Output the (X, Y) coordinate of the center of the cell containing the given text.  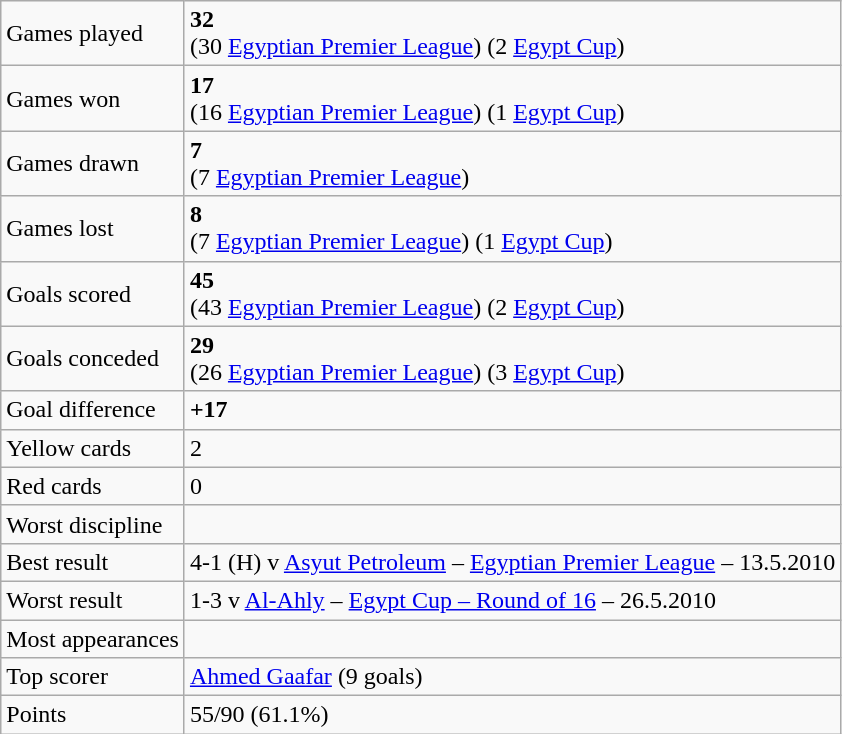
Goals scored (93, 294)
Yellow cards (93, 448)
8(7 Egyptian Premier League) (1 Egypt Cup) (512, 228)
Points (93, 715)
Red cards (93, 486)
4-1 (H) v Asyut Petroleum – Egyptian Premier League – 13.5.2010 (512, 562)
Worst discipline (93, 524)
Games drawn (93, 164)
7(7 Egyptian Premier League) (512, 164)
1-3 v Al-Ahly – Egypt Cup – Round of 16 – 26.5.2010 (512, 600)
Goals conceded (93, 358)
Ahmed Gaafar (9 goals) (512, 677)
Most appearances (93, 639)
Best result (93, 562)
17(16 Egyptian Premier League) (1 Egypt Cup) (512, 98)
29(26 Egyptian Premier League) (3 Egypt Cup) (512, 358)
0 (512, 486)
+17 (512, 410)
Games played (93, 34)
Games won (93, 98)
45(43 Egyptian Premier League) (2 Egypt Cup) (512, 294)
Goal difference (93, 410)
Games lost (93, 228)
Worst result (93, 600)
2 (512, 448)
32(30 Egyptian Premier League) (2 Egypt Cup) (512, 34)
55/90 (61.1%) (512, 715)
Top scorer (93, 677)
